Determine the [x, y] coordinate at the center of the cell enclosing the given text.  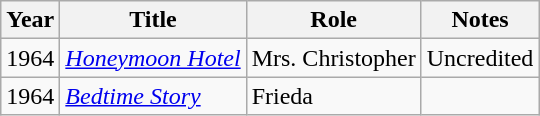
Honeymoon Hotel [153, 58]
Bedtime Story [153, 96]
Notes [480, 20]
Title [153, 20]
Year [30, 20]
Uncredited [480, 58]
Frieda [334, 96]
Role [334, 20]
Mrs. Christopher [334, 58]
